Scan for the cell matching the given text and deliver its (X, Y) coordinate at center. 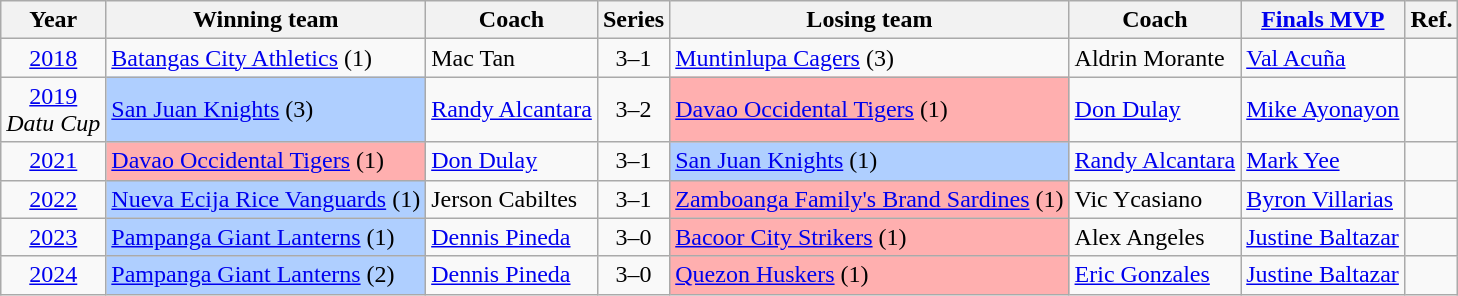
Alex Angeles (1155, 237)
Year (54, 20)
San Juan Knights (3) (266, 110)
Pampanga Giant Lanterns (2) (266, 275)
Nueva Ecija Rice Vanguards (1) (266, 199)
Byron Villarias (1323, 199)
Eric Gonzales (1155, 275)
Vic Ycasiano (1155, 199)
San Juan Knights (1) (870, 161)
Val Acuña (1323, 58)
Mac Tan (512, 58)
2023 (54, 237)
2024 (54, 275)
Mark Yee (1323, 161)
Mike Ayonayon (1323, 110)
2022 (54, 199)
2021 (54, 161)
Finals MVP (1323, 20)
3–2 (633, 110)
Zamboanga Family's Brand Sardines (1) (870, 199)
Bacoor City Strikers (1) (870, 237)
2018 (54, 58)
Pampanga Giant Lanterns (1) (266, 237)
Series (633, 20)
Winning team (266, 20)
Losing team (870, 20)
Quezon Huskers (1) (870, 275)
Jerson Cabiltes (512, 199)
2019 Datu Cup (54, 110)
Aldrin Morante (1155, 58)
Ref. (1432, 20)
Batangas City Athletics (1) (266, 58)
Muntinlupa Cagers (3) (870, 58)
